Search for the cell housing the specified text and yield its (X, Y) center coordinate. 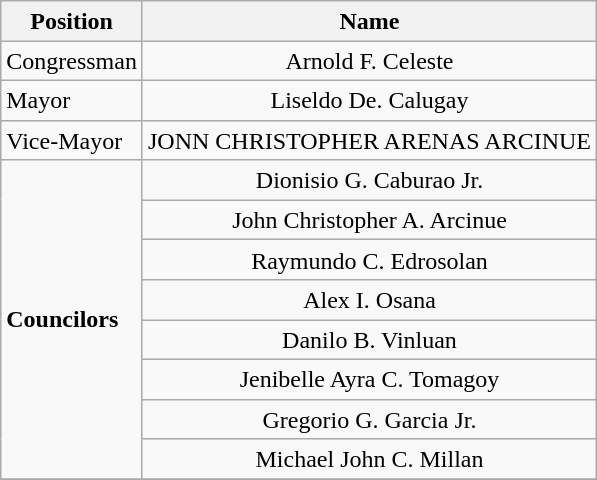
Name (369, 21)
Gregorio G. Garcia Jr. (369, 419)
Jenibelle Ayra C. Tomagoy (369, 379)
Mayor (72, 100)
Alex I. Osana (369, 300)
Michael John C. Millan (369, 459)
Vice-Mayor (72, 140)
Councilors (72, 320)
John Christopher A. Arcinue (369, 220)
JONN CHRISTOPHER ARENAS ARCINUE (369, 140)
Liseldo De. Calugay (369, 100)
Dionisio G. Caburao Jr. (369, 180)
Position (72, 21)
Arnold F. Celeste (369, 61)
Raymundo C. Edrosolan (369, 260)
Danilo B. Vinluan (369, 340)
Congressman (72, 61)
